Capture the cell that displays the provided text and extract its [X, Y] central coordinate. 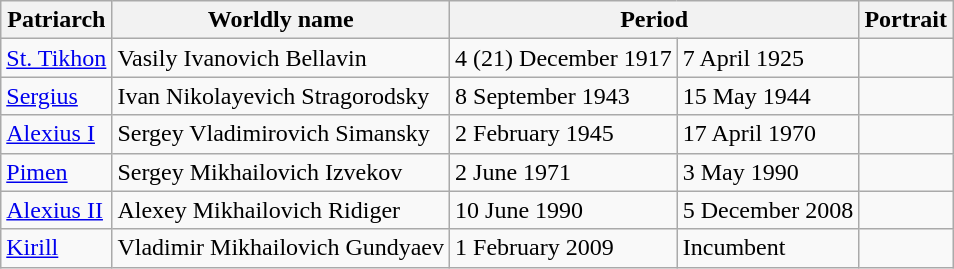
Sergey Vladimirovich Simansky [281, 134]
10 June 1990 [564, 210]
Incumbent [768, 248]
Kirill [56, 248]
Ivan Nikolayevich Stragorodsky [281, 96]
Alexius I [56, 134]
Period [654, 20]
3 May 1990 [768, 172]
2 June 1971 [564, 172]
Vladimir Mikhailovich Gundyaev [281, 248]
15 May 1944 [768, 96]
Alexey Mikhailovich Ridiger [281, 210]
2 February 1945 [564, 134]
Patriarch [56, 20]
1 February 2009 [564, 248]
4 (21) December 1917 [564, 58]
Vasily Ivanovich Bellavin [281, 58]
St. Tikhon [56, 58]
5 December 2008 [768, 210]
8 September 1943 [564, 96]
Worldly name [281, 20]
Alexius II [56, 210]
17 April 1970 [768, 134]
Portrait [906, 20]
Sergius [56, 96]
Pimen [56, 172]
7 April 1925 [768, 58]
Sergey Mikhailovich Izvekov [281, 172]
